Find where the given text appears and provide that cell's center as (X, Y) coordinate. 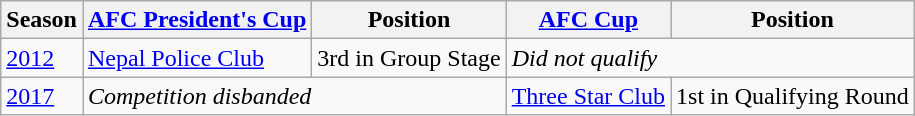
2017 (42, 96)
Did not qualify (710, 58)
AFC President's Cup (196, 20)
Season (42, 20)
3rd in Group Stage (409, 58)
2012 (42, 58)
AFC Cup (588, 20)
Nepal Police Club (196, 58)
1st in Qualifying Round (793, 96)
Competition disbanded (294, 96)
Three Star Club (588, 96)
